Search for the cell housing the specified text and yield its [x, y] center coordinate. 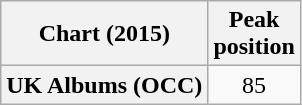
85 [254, 85]
UK Albums (OCC) [104, 85]
Chart (2015) [104, 34]
Peakposition [254, 34]
